Find where the given text appears and provide that cell's center as [X, Y] coordinate. 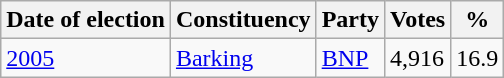
% [478, 20]
Barking [243, 58]
4,916 [418, 58]
Votes [418, 20]
2005 [86, 58]
Date of election [86, 20]
Constituency [243, 20]
BNP [350, 58]
Party [350, 20]
16.9 [478, 58]
